Find where the given text appears and provide that cell's center as (x, y) coordinate. 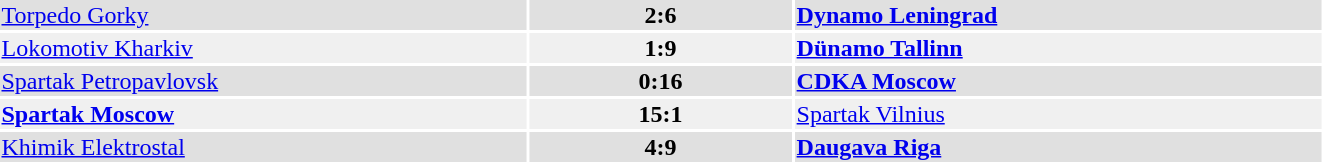
4:9 (660, 147)
CDKA Moscow (1058, 81)
Spartak Moscow (263, 114)
1:9 (660, 48)
2:6 (660, 15)
Torpedo Gorky (263, 15)
Khimik Elektrostal (263, 147)
Dünamo Tallinn (1058, 48)
Spartak Petropavlovsk (263, 81)
Lokomotiv Kharkiv (263, 48)
0:16 (660, 81)
15:1 (660, 114)
Daugava Riga (1058, 147)
Spartak Vilnius (1058, 114)
Dynamo Leningrad (1058, 15)
